Provide the [x, y] coordinate of the cell's center where the given text is located.  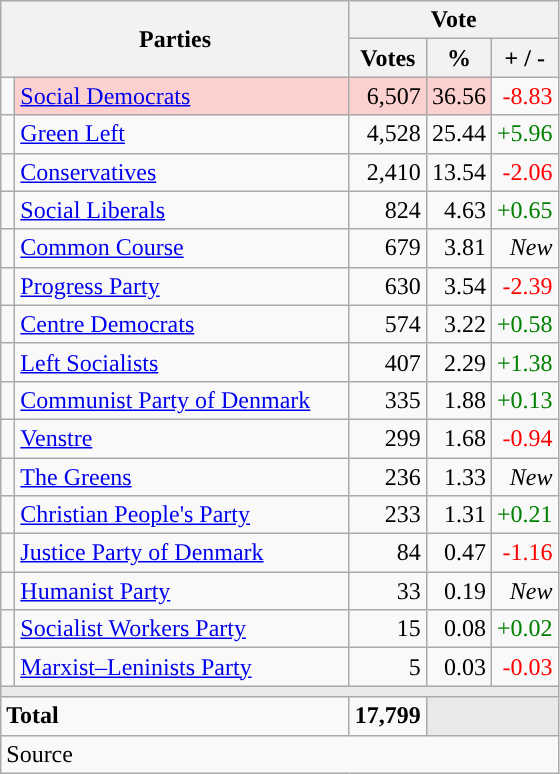
Conservatives [182, 172]
-2.06 [524, 172]
679 [388, 248]
236 [388, 477]
Left Socialists [182, 362]
6,507 [388, 96]
3.81 [458, 248]
Christian People's Party [182, 515]
Votes [388, 58]
1.88 [458, 400]
0.47 [458, 553]
Social Democrats [182, 96]
5 [388, 667]
-1.16 [524, 553]
Centre Democrats [182, 324]
407 [388, 362]
0.19 [458, 591]
-8.83 [524, 96]
% [458, 58]
17,799 [388, 716]
299 [388, 438]
2.29 [458, 362]
574 [388, 324]
3.22 [458, 324]
1.68 [458, 438]
Justice Party of Denmark [182, 553]
-2.39 [524, 286]
Venstre [182, 438]
+0.21 [524, 515]
Total [176, 716]
13.54 [458, 172]
1.31 [458, 515]
The Greens [182, 477]
+5.96 [524, 134]
Green Left [182, 134]
233 [388, 515]
0.03 [458, 667]
Progress Party [182, 286]
+0.13 [524, 400]
36.56 [458, 96]
+ / - [524, 58]
Social Liberals [182, 210]
+0.02 [524, 629]
Marxist–Leninists Party [182, 667]
15 [388, 629]
Communist Party of Denmark [182, 400]
Parties [176, 39]
Common Course [182, 248]
4.63 [458, 210]
+1.38 [524, 362]
+0.58 [524, 324]
630 [388, 286]
Vote [454, 20]
824 [388, 210]
0.08 [458, 629]
4,528 [388, 134]
2,410 [388, 172]
-0.03 [524, 667]
33 [388, 591]
Humanist Party [182, 591]
335 [388, 400]
84 [388, 553]
Source [280, 754]
-0.94 [524, 438]
3.54 [458, 286]
1.33 [458, 477]
+0.65 [524, 210]
Socialist Workers Party [182, 629]
25.44 [458, 134]
